For the text-containing cell, return its midpoint in (X, Y) coordinate format. 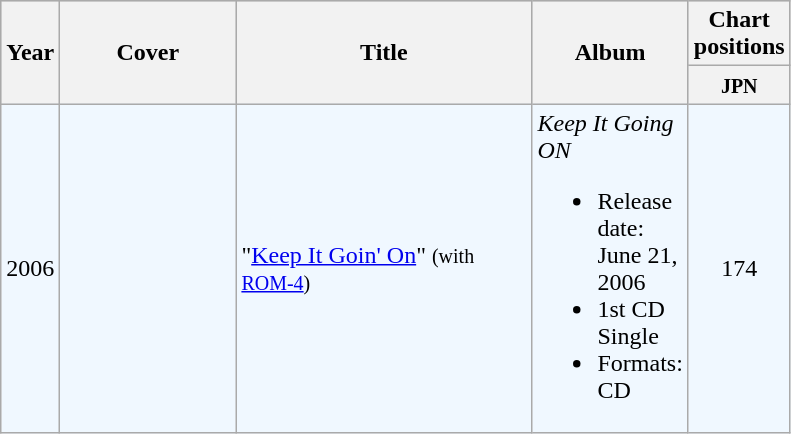
2006 (30, 268)
Year (30, 52)
174 (739, 268)
Keep It Going ONRelease date: June 21, 20061st CD SingleFormats: CD (610, 268)
JPN (739, 85)
"Keep It Goin' On" (with ROM-4) (384, 268)
Album (610, 52)
Chart positions (739, 34)
Title (384, 52)
Cover (148, 52)
